Determine the [X, Y] coordinate at the center of the cell enclosing the given text.  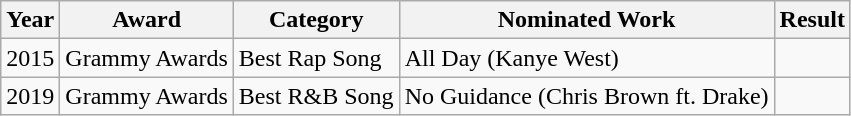
Year [30, 20]
Award [147, 20]
Category [316, 20]
Best Rap Song [316, 58]
Best R&B Song [316, 96]
No Guidance (Chris Brown ft. Drake) [586, 96]
Result [812, 20]
All Day (Kanye West) [586, 58]
Nominated Work [586, 20]
2019 [30, 96]
2015 [30, 58]
